Output the (x, y) coordinate of the center of the cell containing the given text.  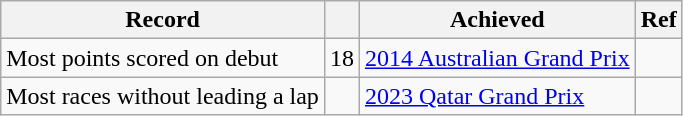
Most points scored on debut (163, 58)
Achieved (497, 20)
Record (163, 20)
Most races without leading a lap (163, 96)
Ref (658, 20)
2014 Australian Grand Prix (497, 58)
2023 Qatar Grand Prix (497, 96)
18 (342, 58)
